Provide the (X, Y) coordinate of the cell's center where the given text is located.  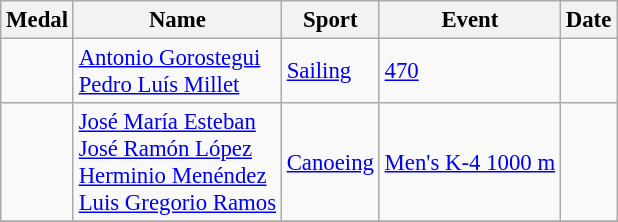
Men's K-4 1000 m (470, 162)
Sport (330, 20)
Canoeing (330, 162)
Medal (38, 20)
Antonio Gorostegui Pedro Luís Millet (177, 72)
Sailing (330, 72)
José María Esteban José Ramón López Herminio Menéndez Luis Gregorio Ramos (177, 162)
Date (588, 20)
Name (177, 20)
Event (470, 20)
470 (470, 72)
